From the cell containing the given text, extract its center point as [x, y] coordinate. 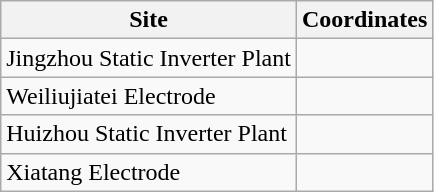
Weiliujiatei Electrode [149, 96]
Xiatang Electrode [149, 172]
Jingzhou Static Inverter Plant [149, 58]
Site [149, 20]
Huizhou Static Inverter Plant [149, 134]
Coordinates [364, 20]
